Return the [X, Y] coordinate for the center point of the cell that contains the specified text.  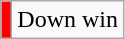
Down win [68, 20]
